Capture the cell that displays the provided text and extract its (X, Y) central coordinate. 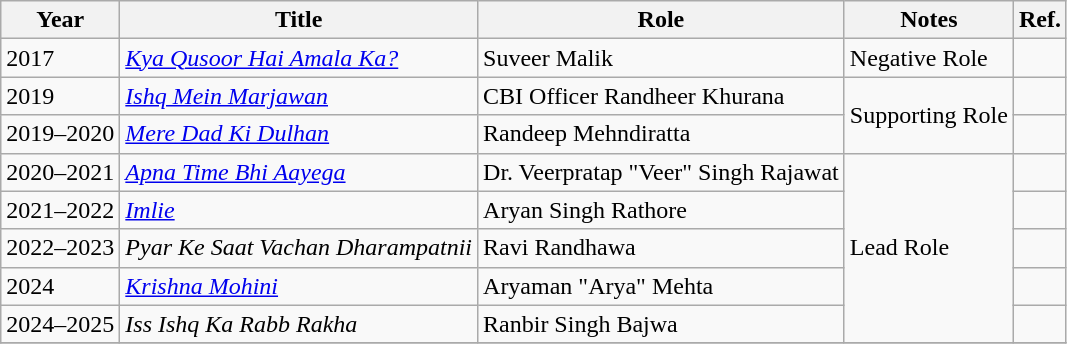
Apna Time Bhi Aayega (299, 172)
Lead Role (928, 248)
2022–2023 (60, 248)
Role (662, 20)
Year (60, 20)
CBI Officer Randheer Khurana (662, 96)
Negative Role (928, 58)
Dr. Veerpratap "Veer" Singh Rajawat (662, 172)
Ref. (1040, 20)
Ravi Randhawa (662, 248)
2017 (60, 58)
Randeep Mehndiratta (662, 134)
Krishna Mohini (299, 286)
Notes (928, 20)
2019–2020 (60, 134)
Iss Ishq Ka Rabb Rakha (299, 324)
Imlie (299, 210)
Suveer Malik (662, 58)
Title (299, 20)
Pyar Ke Saat Vachan Dharampatnii (299, 248)
Aryaman "Arya" Mehta (662, 286)
2020–2021 (60, 172)
Aryan Singh Rathore (662, 210)
Kya Qusoor Hai Amala Ka? (299, 58)
Mere Dad Ki Dulhan (299, 134)
2019 (60, 96)
Supporting Role (928, 115)
Ranbir Singh Bajwa (662, 324)
2021–2022 (60, 210)
2024 (60, 286)
Ishq Mein Marjawan (299, 96)
2024–2025 (60, 324)
